From the cell containing the given text, extract its center point as (X, Y) coordinate. 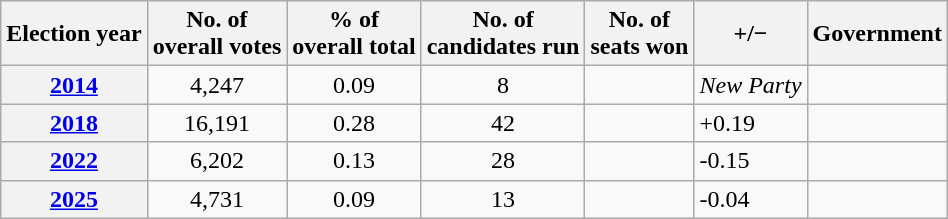
No. ofoverall votes (217, 34)
16,191 (217, 123)
2014 (74, 85)
2022 (74, 161)
8 (503, 85)
4,247 (217, 85)
+/− (750, 34)
42 (503, 123)
0.28 (354, 123)
% ofoverall total (354, 34)
-0.15 (750, 161)
Government (877, 34)
4,731 (217, 199)
New Party (750, 85)
28 (503, 161)
No. ofseats won (640, 34)
0.13 (354, 161)
No. ofcandidates run (503, 34)
-0.04 (750, 199)
+0.19 (750, 123)
Election year (74, 34)
6,202 (217, 161)
13 (503, 199)
2025 (74, 199)
2018 (74, 123)
